Output the [X, Y] coordinate of the center of the cell containing the given text.  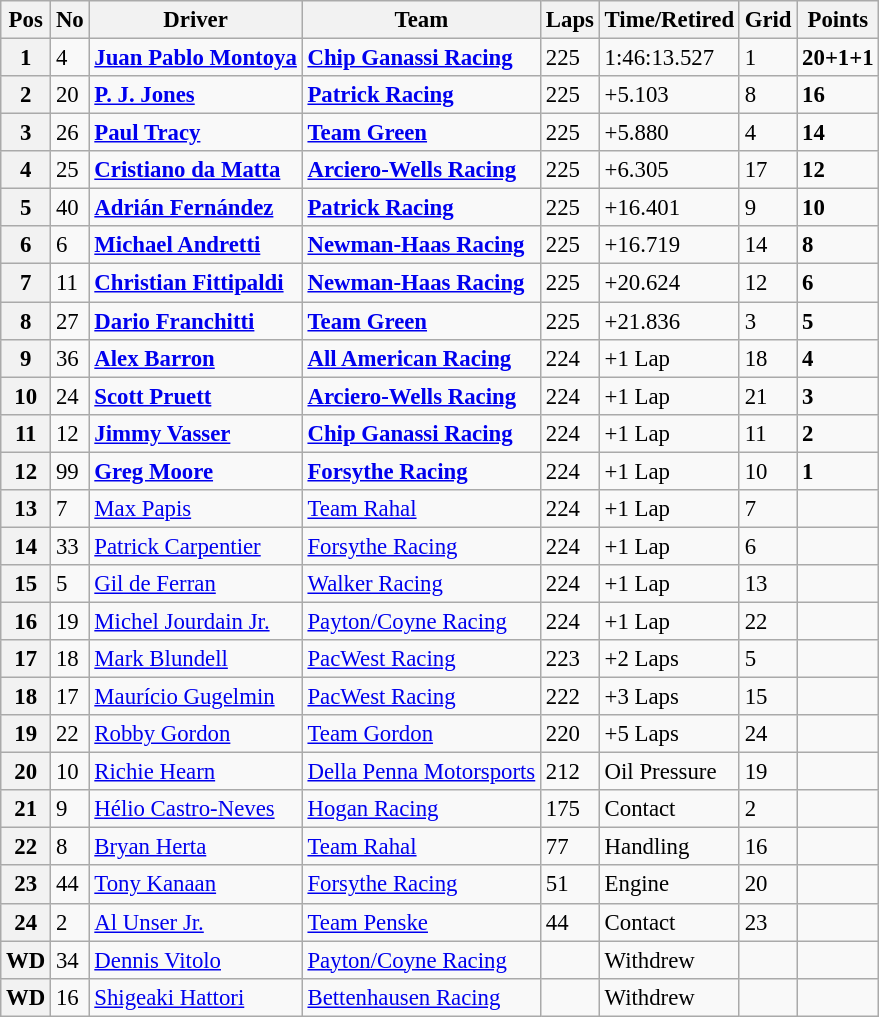
+21.836 [669, 321]
+3 Laps [669, 697]
Grid [768, 20]
Team [421, 20]
26 [70, 133]
Robby Gordon [196, 734]
175 [570, 809]
Oil Pressure [669, 772]
Hélio Castro-Neves [196, 809]
Dario Franchitti [196, 321]
Gil de Ferran [196, 584]
Al Unser Jr. [196, 922]
Team Gordon [421, 734]
77 [570, 847]
1:46:13.527 [669, 58]
+5.103 [669, 95]
25 [70, 170]
Max Papis [196, 509]
+2 Laps [669, 659]
Hogan Racing [421, 809]
Team Penske [421, 922]
Richie Hearn [196, 772]
36 [70, 358]
Bettenhausen Racing [421, 997]
99 [70, 471]
Dennis Vitolo [196, 960]
Handling [669, 847]
40 [70, 208]
Laps [570, 20]
+5.880 [669, 133]
Michel Jourdain Jr. [196, 621]
51 [570, 885]
+16.719 [669, 245]
33 [70, 546]
Paul Tracy [196, 133]
Walker Racing [421, 584]
Engine [669, 885]
Pos [26, 20]
Alex Barron [196, 358]
+20.624 [669, 283]
Jimmy Vasser [196, 433]
27 [70, 321]
Adrián Fernández [196, 208]
All American Racing [421, 358]
Tony Kanaan [196, 885]
Patrick Carpentier [196, 546]
Points [838, 20]
Time/Retired [669, 20]
Mark Blundell [196, 659]
No [70, 20]
223 [570, 659]
Driver [196, 20]
+6.305 [669, 170]
Bryan Herta [196, 847]
Juan Pablo Montoya [196, 58]
Christian Fittipaldi [196, 283]
Michael Andretti [196, 245]
Cristiano da Matta [196, 170]
Shigeaki Hattori [196, 997]
220 [570, 734]
P. J. Jones [196, 95]
Maurício Gugelmin [196, 697]
+16.401 [669, 208]
Della Penna Motorsports [421, 772]
Scott Pruett [196, 396]
34 [70, 960]
212 [570, 772]
+5 Laps [669, 734]
Greg Moore [196, 471]
20+1+1 [838, 58]
222 [570, 697]
